Search for the cell housing the specified text and yield its [x, y] center coordinate. 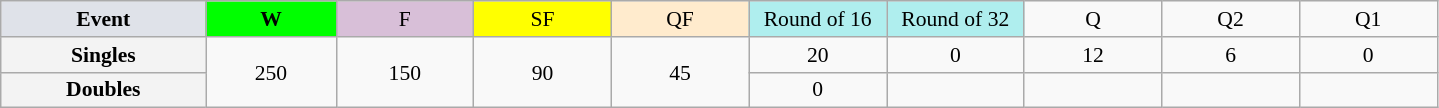
SF [543, 19]
Q1 [1368, 19]
45 [680, 72]
250 [271, 72]
20 [818, 55]
Round of 32 [955, 19]
Q2 [1231, 19]
W [271, 19]
Q [1093, 19]
12 [1093, 55]
QF [680, 19]
150 [405, 72]
Singles [104, 55]
6 [1231, 55]
Event [104, 19]
Round of 16 [818, 19]
90 [543, 72]
F [405, 19]
Doubles [104, 90]
